Scan for the cell matching the given text and deliver its [X, Y] coordinate at center. 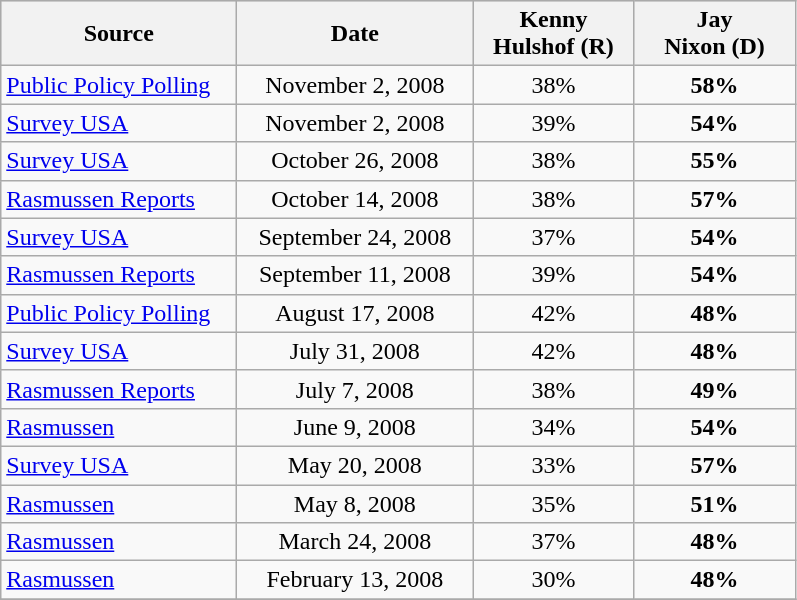
September 24, 2008 [355, 237]
October 26, 2008 [355, 161]
May 20, 2008 [355, 465]
Source [119, 34]
33% [554, 465]
March 24, 2008 [355, 542]
51% [714, 503]
July 31, 2008 [355, 351]
September 11, 2008 [355, 275]
JayNixon (D) [714, 34]
30% [554, 580]
May 8, 2008 [355, 503]
July 7, 2008 [355, 389]
35% [554, 503]
August 17, 2008 [355, 313]
34% [554, 427]
Date [355, 34]
49% [714, 389]
June 9, 2008 [355, 427]
55% [714, 161]
KennyHulshof (R) [554, 34]
October 14, 2008 [355, 199]
58% [714, 85]
February 13, 2008 [355, 580]
